Output the (X, Y) coordinate of the center of the cell containing the given text.  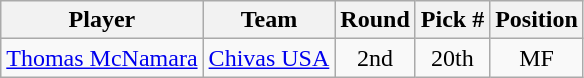
Pick # (452, 20)
Chivas USA (269, 58)
Team (269, 20)
Thomas McNamara (102, 58)
Player (102, 20)
Round (375, 20)
Position (537, 20)
MF (537, 58)
20th (452, 58)
2nd (375, 58)
